Return (x, y) of the center of cell containing provided text 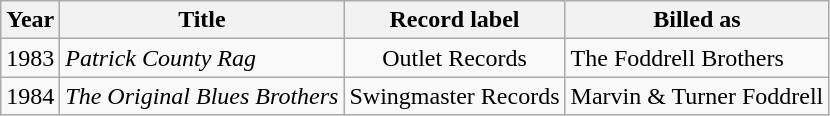
1983 (30, 58)
Marvin & Turner Foddrell (697, 96)
1984 (30, 96)
Outlet Records (454, 58)
Billed as (697, 20)
Title (202, 20)
Record label (454, 20)
Patrick County Rag (202, 58)
Year (30, 20)
The Foddrell Brothers (697, 58)
Swingmaster Records (454, 96)
The Original Blues Brothers (202, 96)
